Pinpoint the cell where the given text exists, returning its (X, Y) midpoint coordinate. 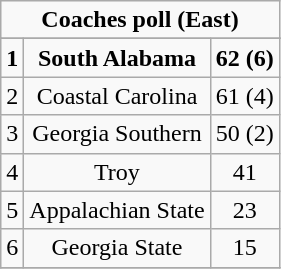
41 (244, 172)
Georgia State (117, 248)
4 (12, 172)
Georgia Southern (117, 134)
Troy (117, 172)
5 (12, 210)
15 (244, 248)
2 (12, 96)
6 (12, 248)
1 (12, 58)
61 (4) (244, 96)
Appalachian State (117, 210)
3 (12, 134)
Coastal Carolina (117, 96)
23 (244, 210)
Coaches poll (East) (140, 20)
South Alabama (117, 58)
50 (2) (244, 134)
62 (6) (244, 58)
